Identify which cell holds the provided text, then report its (x, y) central coordinate. 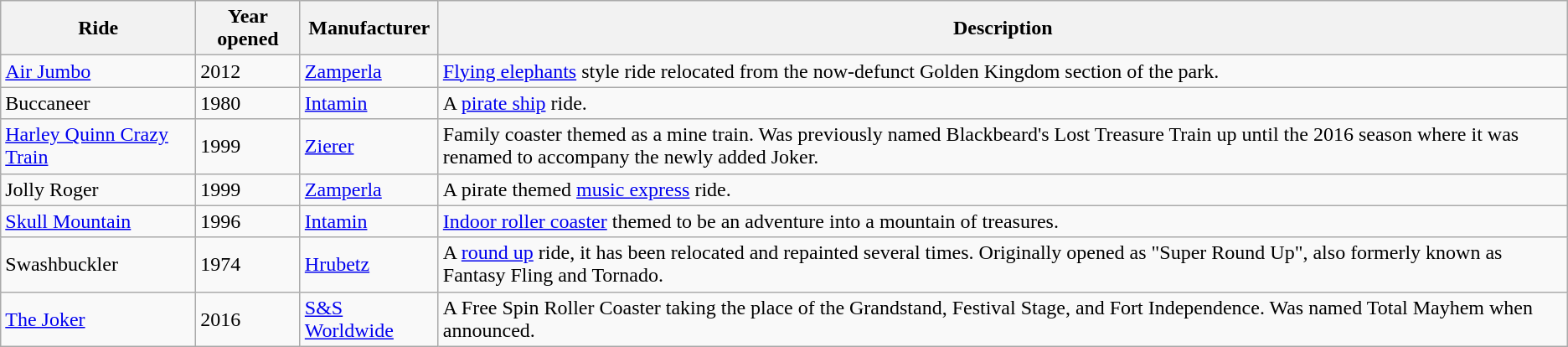
The Joker (99, 319)
S&S Worldwide (369, 319)
A Free Spin Roller Coaster taking the place of the Grandstand, Festival Stage, and Fort Independence. Was named Total Mayhem when announced. (1003, 319)
Buccaneer (99, 103)
Ride (99, 28)
Swashbuckler (99, 265)
2016 (248, 319)
1980 (248, 103)
2012 (248, 71)
A pirate themed music express ride. (1003, 189)
A pirate ship ride. (1003, 103)
1974 (248, 265)
1996 (248, 221)
Air Jumbo (99, 71)
Indoor roller coaster themed to be an adventure into a mountain of treasures. (1003, 221)
Description (1003, 28)
Harley Quinn Crazy Train (99, 146)
Year opened (248, 28)
Zierer (369, 146)
Manufacturer (369, 28)
Flying elephants style ride relocated from the now-defunct Golden Kingdom section of the park. (1003, 71)
Skull Mountain (99, 221)
Hrubetz (369, 265)
Jolly Roger (99, 189)
